Locate the cell with the specified text and output its (X, Y) center coordinate. 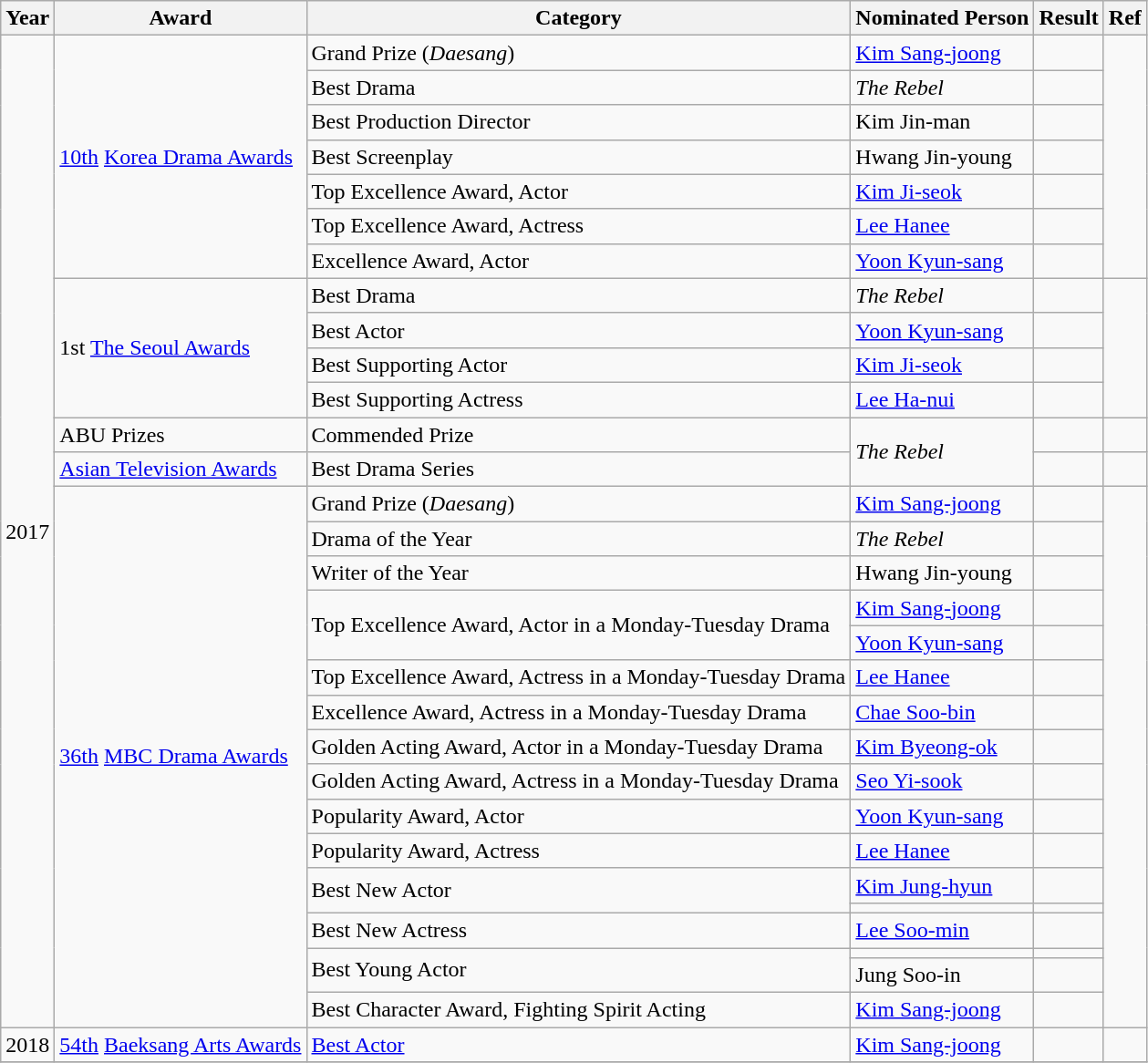
Kim Jin-man (943, 122)
Category (578, 18)
Kim Jung-hyun (943, 885)
2018 (27, 1045)
Golden Acting Award, Actor in a Monday-Tuesday Drama (578, 747)
Best Screenplay (578, 157)
Result (1069, 18)
Award (181, 18)
Golden Acting Award, Actress in a Monday-Tuesday Drama (578, 781)
Lee Soo-min (943, 930)
Best Character Award, Fighting Spirit Acting (578, 1010)
Nominated Person (943, 18)
Best Drama Series (578, 470)
Best Supporting Actor (578, 365)
Kim Byeong-ok (943, 747)
Drama of the Year (578, 539)
36th MBC Drama Awards (181, 757)
ABU Prizes (181, 435)
Asian Television Awards (181, 470)
Top Excellence Award, Actor in a Monday-Tuesday Drama (578, 625)
10th Korea Drama Awards (181, 157)
Year (27, 18)
Best New Actor (578, 890)
Top Excellence Award, Actor (578, 191)
Best New Actress (578, 930)
Seo Yi-sook (943, 781)
Popularity Award, Actress (578, 851)
Best Production Director (578, 122)
Chae Soo-bin (943, 712)
Top Excellence Award, Actress (578, 226)
54th Baeksang Arts Awards (181, 1045)
Writer of the Year (578, 573)
Excellence Award, Actor (578, 261)
Top Excellence Award, Actress in a Monday-Tuesday Drama (578, 677)
Best Supporting Actress (578, 399)
1st The Seoul Awards (181, 347)
2017 (27, 531)
Excellence Award, Actress in a Monday-Tuesday Drama (578, 712)
Commended Prize (578, 435)
Popularity Award, Actor (578, 816)
Jung Soo-in (943, 975)
Best Young Actor (578, 970)
Ref (1125, 18)
Lee Ha-nui (943, 399)
